Return the [X, Y] coordinate for the center point of the cell that contains the specified text.  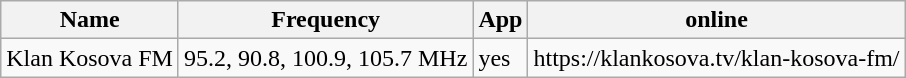
App [500, 20]
Klan Kosova FM [90, 58]
online [716, 20]
Name [90, 20]
95.2, 90.8, 100.9, 105.7 MHz [325, 58]
Frequency [325, 20]
https://klankosova.tv/klan-kosova-fm/ [716, 58]
yes [500, 58]
